Locate the cell with the specified text and output its (X, Y) center coordinate. 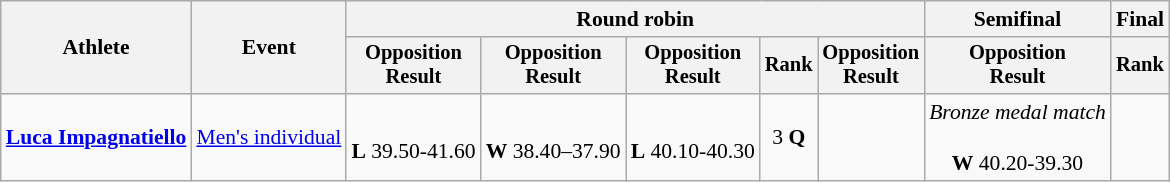
3 Q (789, 138)
Event (268, 48)
Final (1140, 19)
Luca Impagnatiello (96, 138)
W 38.40–37.90 (554, 138)
Semifinal (1018, 19)
Athlete (96, 48)
L 40.10-40.30 (693, 138)
L 39.50-41.60 (413, 138)
Round robin (635, 19)
Bronze medal matchW 40.20-39.30 (1018, 138)
Men's individual (268, 138)
